Return (x, y) of the center of cell containing provided text 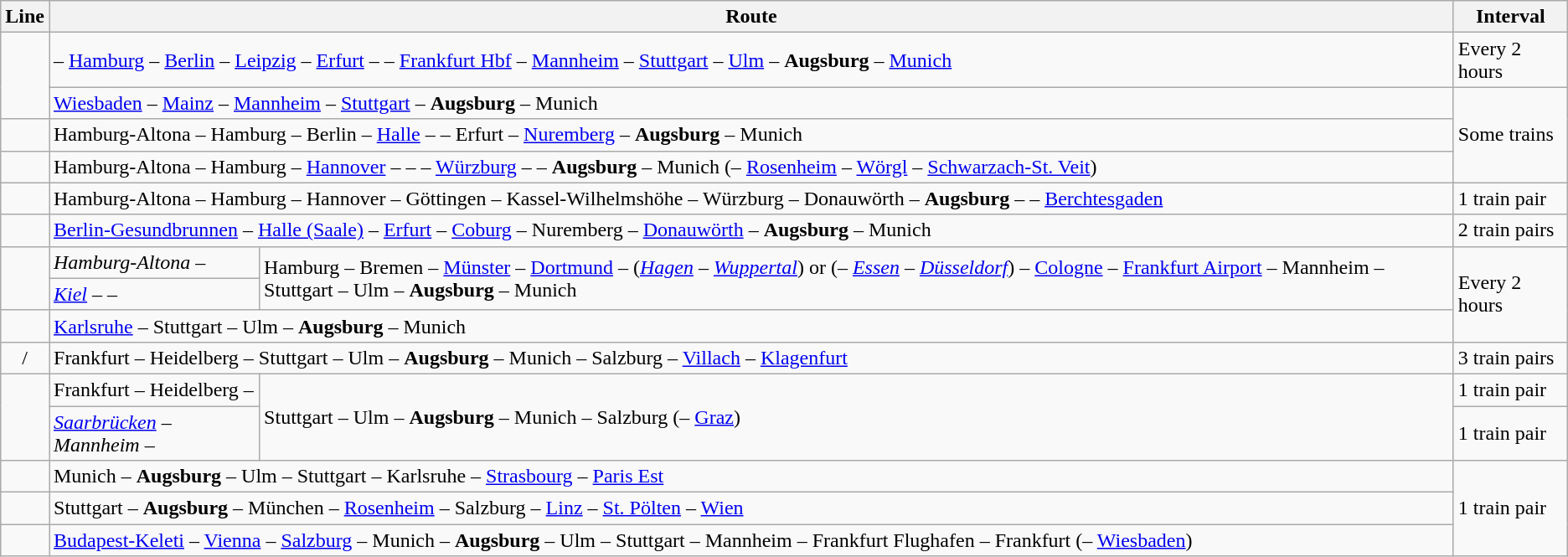
Stuttgart – Ulm – Augsburg – Munich – Salzburg (– Graz) (857, 417)
Hamburg-Altona – (154, 262)
Saarbrücken – Mannheim – (154, 432)
Berlin-Gesundbrunnen – Halle (Saale) – Erfurt – Coburg – Nuremberg – Donauwörth – Augsburg – Munich (750, 230)
Interval (1510, 17)
Munich – Augsburg – Ulm – Stuttgart – Karlsruhe – Strasbourg – Paris Est (750, 477)
Wiesbaden – Mainz – Mannheim – Stuttgart – Augsburg – Munich (750, 103)
Route (750, 17)
Hamburg-Altona – Hamburg – Berlin – Halle – – Erfurt – Nuremberg – Augsburg – Munich (750, 135)
Frankfurt – Heidelberg – Stuttgart – Ulm – Augsburg – Munich – Salzburg – Villach – Klagenfurt (750, 358)
Hamburg-Altona – Hamburg – Hannover – – – Würzburg – – Augsburg – Munich (– Rosenheim – Wörgl – Schwarzach-St. Veit) (750, 167)
Stuttgart – Augsburg – München – Rosenheim – Salzburg – Linz – St. Pölten – Wien (750, 508)
Some trains (1510, 135)
Budapest-Keleti – Vienna – Salzburg – Munich – Augsburg – Ulm – Stuttgart – Mannheim – Frankfurt Flughafen – Frankfurt (– Wiesbaden) (750, 540)
Kiel – – (154, 294)
/ (25, 358)
Line (25, 17)
Karlsruhe – Stuttgart – Ulm – Augsburg – Munich (750, 326)
Frankfurt – Heidelberg – (154, 389)
2 train pairs (1510, 230)
Hamburg-Altona – Hamburg – Hannover – Göttingen – Kassel-Wilhelmshöhe – Würzburg – Donauwörth – Augsburg – – Berchtesgaden (750, 199)
– Hamburg – Berlin – Leipzig – Erfurt – – Frankfurt Hbf – Mannheim – Stuttgart – Ulm – Augsburg – Munich (750, 60)
3 train pairs (1510, 358)
